Search for the cell housing the specified text and yield its (x, y) center coordinate. 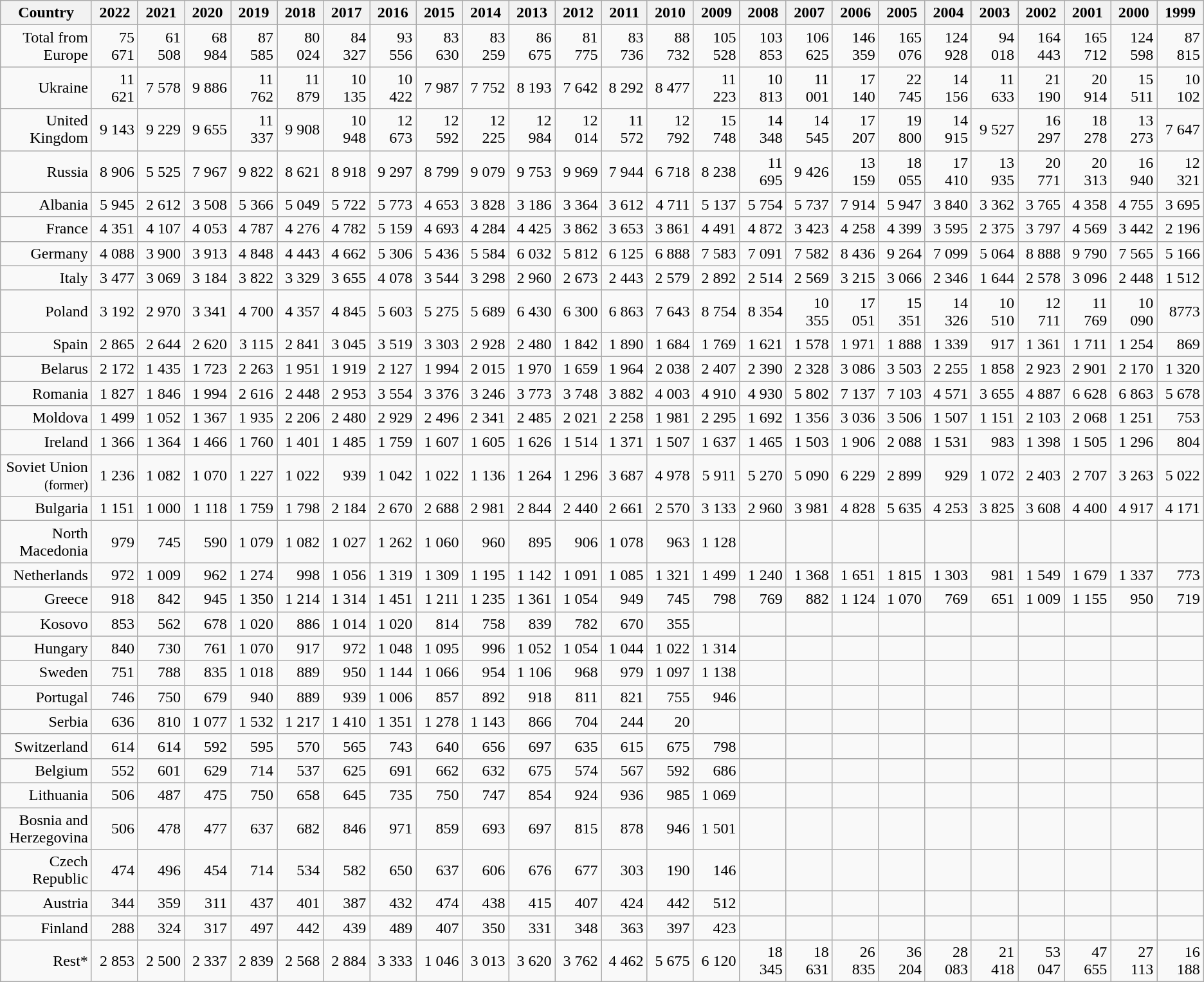
10 948 (347, 130)
924 (578, 795)
1 235 (486, 599)
2 853 (114, 961)
103 853 (763, 46)
477 (207, 828)
15 748 (716, 130)
892 (486, 697)
1 512 (1180, 278)
1 711 (1088, 344)
1 144 (393, 673)
983 (994, 442)
8 621 (300, 171)
Romania (46, 393)
4 653 (439, 205)
1 195 (486, 575)
753 (1180, 418)
1 262 (393, 541)
1 398 (1041, 442)
3 981 (809, 509)
1 798 (300, 509)
3 862 (578, 229)
945 (207, 599)
75 671 (114, 46)
1 155 (1088, 599)
478 (161, 828)
2015 (439, 13)
839 (532, 624)
1 078 (624, 541)
662 (439, 770)
13 159 (855, 171)
1 106 (532, 673)
1 971 (855, 344)
Bosnia and Herzegovina (46, 828)
2 899 (902, 476)
2002 (1041, 13)
565 (347, 746)
1 006 (393, 697)
4 917 (1134, 509)
895 (532, 541)
1 368 (809, 575)
512 (716, 904)
1 018 (254, 673)
2 341 (486, 418)
3 263 (1134, 476)
4 425 (532, 229)
6 120 (716, 961)
632 (486, 770)
4 930 (763, 393)
691 (393, 770)
1 027 (347, 541)
747 (486, 795)
2 928 (486, 344)
1 056 (347, 575)
3 066 (902, 278)
10 102 (1180, 87)
497 (254, 928)
635 (578, 746)
Belarus (46, 368)
7 752 (486, 87)
397 (670, 928)
2016 (393, 13)
582 (347, 871)
1 240 (763, 575)
105 528 (716, 46)
5 773 (393, 205)
534 (300, 871)
4 693 (439, 229)
1 227 (254, 476)
1 679 (1088, 575)
1 364 (161, 442)
2 579 (670, 278)
1 337 (1134, 575)
7 137 (855, 393)
3 423 (809, 229)
2010 (670, 13)
5 678 (1180, 393)
1 505 (1088, 442)
5 049 (300, 205)
3 329 (300, 278)
9 426 (809, 171)
3 215 (855, 278)
2 496 (439, 418)
1 626 (532, 442)
3 442 (1134, 229)
7 091 (763, 253)
1 366 (114, 442)
8 193 (532, 87)
2 068 (1088, 418)
5 166 (1180, 253)
4 910 (716, 393)
363 (624, 928)
1 503 (809, 442)
1 236 (114, 476)
2011 (624, 13)
1 303 (948, 575)
2 670 (393, 509)
3 036 (855, 418)
882 (809, 599)
5 436 (439, 253)
1 014 (347, 624)
1 214 (300, 599)
3 192 (114, 311)
9 655 (207, 130)
Bulgaria (46, 509)
1 356 (809, 418)
165 076 (902, 46)
17 207 (855, 130)
1 044 (624, 648)
2 038 (670, 368)
4 443 (300, 253)
7 642 (578, 87)
15 511 (1134, 87)
3 840 (948, 205)
9 079 (486, 171)
679 (207, 697)
2 485 (532, 418)
16 188 (1180, 961)
3 013 (486, 961)
9 229 (161, 130)
424 (624, 904)
682 (300, 828)
3 861 (670, 229)
3 362 (994, 205)
14 348 (763, 130)
1 085 (624, 575)
1 637 (716, 442)
2018 (300, 13)
1 532 (254, 722)
1 846 (161, 393)
4 003 (670, 393)
8773 (1180, 311)
4 571 (948, 393)
4 088 (114, 253)
Hungary (46, 648)
2009 (716, 13)
857 (439, 697)
9 264 (902, 253)
4 284 (486, 229)
1 621 (763, 344)
1 042 (393, 476)
2 578 (1041, 278)
746 (114, 697)
20 771 (1041, 171)
1 888 (902, 344)
936 (624, 795)
12 592 (439, 130)
303 (624, 871)
146 359 (855, 46)
6 430 (532, 311)
9 969 (578, 171)
10 510 (994, 311)
981 (994, 575)
985 (670, 795)
4 171 (1180, 509)
12 321 (1180, 171)
87 585 (254, 46)
1 659 (578, 368)
686 (716, 770)
Austria (46, 904)
971 (393, 828)
331 (532, 928)
8 799 (439, 171)
1 211 (439, 599)
86 675 (532, 46)
3 762 (578, 961)
20 914 (1088, 87)
640 (439, 746)
615 (624, 746)
2 865 (114, 344)
350 (486, 928)
6 718 (670, 171)
590 (207, 541)
645 (347, 795)
9 886 (207, 87)
3 554 (393, 393)
2 295 (716, 418)
1 077 (207, 722)
2 923 (1041, 368)
16 940 (1134, 171)
1 466 (207, 442)
4 399 (902, 229)
906 (578, 541)
Belgium (46, 770)
83 259 (486, 46)
2 841 (300, 344)
8 918 (347, 171)
606 (486, 871)
1 769 (716, 344)
1 254 (1134, 344)
7 967 (207, 171)
811 (578, 697)
8 436 (855, 253)
815 (578, 828)
2007 (809, 13)
3 595 (948, 229)
Germany (46, 253)
3 184 (207, 278)
929 (948, 476)
574 (578, 770)
47 655 (1088, 961)
439 (347, 928)
1 451 (393, 599)
1 350 (254, 599)
Portugal (46, 697)
755 (670, 697)
2 884 (347, 961)
1 000 (161, 509)
36 204 (902, 961)
61 508 (161, 46)
10 813 (763, 87)
12 014 (578, 130)
658 (300, 795)
2 839 (254, 961)
629 (207, 770)
7 987 (439, 87)
9 297 (393, 171)
677 (578, 871)
1 815 (902, 575)
2 953 (347, 393)
18 278 (1088, 130)
5 947 (902, 205)
2 443 (624, 278)
Serbia (46, 722)
1 142 (532, 575)
2 568 (300, 961)
11 769 (1088, 311)
Netherlands (46, 575)
693 (486, 828)
656 (486, 746)
2 901 (1088, 368)
1 321 (670, 575)
651 (994, 599)
1 760 (254, 442)
2004 (948, 13)
2 612 (161, 205)
963 (670, 541)
Rest* (46, 961)
1 465 (763, 442)
1 264 (532, 476)
18 345 (763, 961)
7 099 (948, 253)
7 914 (855, 205)
15 351 (902, 311)
2 892 (716, 278)
2 620 (207, 344)
9 143 (114, 130)
9 822 (254, 171)
2 196 (1180, 229)
996 (486, 648)
3 133 (716, 509)
3 508 (207, 205)
83 736 (624, 46)
4 978 (670, 476)
2005 (902, 13)
9 527 (994, 130)
859 (439, 828)
4 845 (347, 311)
1 501 (716, 828)
344 (114, 904)
3 298 (486, 278)
8 238 (716, 171)
2 337 (207, 961)
12 711 (1041, 311)
1 079 (254, 541)
878 (624, 828)
719 (1180, 599)
94 018 (994, 46)
1 951 (300, 368)
317 (207, 928)
2 258 (624, 418)
83 630 (439, 46)
866 (532, 722)
8 292 (624, 87)
3 544 (439, 278)
962 (207, 575)
1 651 (855, 575)
475 (207, 795)
5 022 (1180, 476)
1 048 (393, 648)
11 879 (300, 87)
758 (486, 624)
7 944 (624, 171)
3 506 (902, 418)
595 (254, 746)
20 (670, 722)
1 069 (716, 795)
2017 (347, 13)
1 217 (300, 722)
2 844 (532, 509)
Country (46, 13)
432 (393, 904)
1 128 (716, 541)
16 297 (1041, 130)
355 (670, 624)
Lithuania (46, 795)
676 (532, 871)
968 (578, 673)
3 653 (624, 229)
7 643 (670, 311)
1 367 (207, 418)
1 981 (670, 418)
21 190 (1041, 87)
1 890 (624, 344)
2 172 (114, 368)
288 (114, 928)
730 (161, 648)
5 911 (716, 476)
106 625 (809, 46)
2021 (161, 13)
2 569 (809, 278)
19 800 (902, 130)
2 015 (486, 368)
6 300 (578, 311)
324 (161, 928)
1 858 (994, 368)
6 032 (532, 253)
1 138 (716, 673)
1 095 (439, 648)
22 745 (902, 87)
11 633 (994, 87)
842 (161, 599)
3 069 (161, 278)
1 549 (1041, 575)
3 828 (486, 205)
821 (624, 697)
5 275 (439, 311)
Spain (46, 344)
454 (207, 871)
1 309 (439, 575)
10 090 (1134, 311)
14 545 (809, 130)
Soviet Union (former) (46, 476)
7 582 (809, 253)
2 328 (809, 368)
1 274 (254, 575)
2001 (1088, 13)
3 695 (1180, 205)
552 (114, 770)
1 644 (994, 278)
2 644 (161, 344)
2014 (486, 13)
Russia (46, 171)
3 825 (994, 509)
3 364 (578, 205)
2 403 (1041, 476)
2 184 (347, 509)
80 024 (300, 46)
4 755 (1134, 205)
Kosovo (46, 624)
2 390 (763, 368)
998 (300, 575)
1 964 (624, 368)
2 570 (670, 509)
1 605 (486, 442)
5 270 (763, 476)
814 (439, 624)
5 584 (486, 253)
810 (161, 722)
10 355 (809, 311)
3 687 (624, 476)
2 206 (300, 418)
3 086 (855, 368)
567 (624, 770)
1 723 (207, 368)
27 113 (1134, 961)
18 055 (902, 171)
3 913 (207, 253)
782 (578, 624)
3 620 (532, 961)
415 (532, 904)
4 782 (347, 229)
26 835 (855, 961)
Ukraine (46, 87)
4 787 (254, 229)
7 647 (1180, 130)
4 700 (254, 311)
11 572 (624, 130)
14 156 (948, 87)
1 351 (393, 722)
2 440 (578, 509)
2020 (207, 13)
2 375 (994, 229)
4 276 (300, 229)
3 341 (207, 311)
650 (393, 871)
3 303 (439, 344)
2012 (578, 13)
489 (393, 928)
190 (670, 871)
3 115 (254, 344)
3 096 (1088, 278)
1 827 (114, 393)
387 (347, 904)
2 673 (578, 278)
3 773 (532, 393)
1 060 (439, 541)
9 790 (1088, 253)
53 047 (1041, 961)
3 822 (254, 278)
1 046 (439, 961)
11 762 (254, 87)
2 170 (1134, 368)
2 127 (393, 368)
Finland (46, 928)
4 848 (254, 253)
348 (578, 928)
28 083 (948, 961)
Total from Europe (46, 46)
3 612 (624, 205)
1 278 (439, 722)
4 107 (161, 229)
949 (624, 599)
1 435 (161, 368)
3 376 (439, 393)
7 578 (161, 87)
8 354 (763, 311)
773 (1180, 575)
1 410 (347, 722)
1 970 (532, 368)
2 021 (578, 418)
4 358 (1088, 205)
21 418 (994, 961)
84 327 (347, 46)
5 945 (114, 205)
704 (578, 722)
940 (254, 697)
2003 (994, 13)
4 828 (855, 509)
3 477 (114, 278)
854 (532, 795)
4 258 (855, 229)
9 753 (532, 171)
6 125 (624, 253)
18 631 (809, 961)
13 935 (994, 171)
487 (161, 795)
735 (393, 795)
437 (254, 904)
954 (486, 673)
2 346 (948, 278)
146 (716, 871)
17 051 (855, 311)
12 673 (393, 130)
5 635 (902, 509)
6 628 (1088, 393)
751 (114, 673)
5 754 (763, 205)
2 103 (1041, 418)
68 984 (207, 46)
5 525 (161, 171)
2 929 (393, 418)
1 514 (578, 442)
1 684 (670, 344)
8 477 (670, 87)
5 137 (716, 205)
5 689 (486, 311)
1 919 (347, 368)
Poland (46, 311)
Moldova (46, 418)
4 357 (300, 311)
5 366 (254, 205)
3 186 (532, 205)
11 695 (763, 171)
4 351 (114, 229)
2 255 (948, 368)
North Macedonia (46, 541)
Greece (46, 599)
United Kingdom (46, 130)
4 569 (1088, 229)
2 407 (716, 368)
5 802 (809, 393)
2008 (763, 13)
12 984 (532, 130)
3 333 (393, 961)
2000 (1134, 13)
7 565 (1134, 253)
Italy (46, 278)
8 754 (716, 311)
840 (114, 648)
2006 (855, 13)
7 103 (902, 393)
10 135 (347, 87)
886 (300, 624)
4 462 (624, 961)
14 915 (948, 130)
636 (114, 722)
1 531 (948, 442)
1 842 (578, 344)
678 (207, 624)
4 872 (763, 229)
1 066 (439, 673)
601 (161, 770)
311 (207, 904)
3 608 (1041, 509)
17 140 (855, 87)
4 400 (1088, 509)
3 503 (902, 368)
1 401 (300, 442)
625 (347, 770)
87 815 (1180, 46)
11 001 (809, 87)
Sweden (46, 673)
3 045 (347, 344)
1999 (1180, 13)
1 935 (254, 418)
359 (161, 904)
4 887 (1041, 393)
8 906 (114, 171)
Albania (46, 205)
1 485 (347, 442)
1 124 (855, 599)
5 306 (393, 253)
1 371 (624, 442)
1 906 (855, 442)
3 519 (393, 344)
Ireland (46, 442)
2 514 (763, 278)
846 (347, 828)
4 662 (347, 253)
5 159 (393, 229)
13 273 (1134, 130)
93 556 (393, 46)
17 410 (948, 171)
Czech Republic (46, 871)
761 (207, 648)
1 339 (948, 344)
1 072 (994, 476)
10 422 (393, 87)
1 136 (486, 476)
2 707 (1088, 476)
3 882 (624, 393)
1 320 (1180, 368)
8 888 (1041, 253)
1 118 (207, 509)
4 078 (393, 278)
1 319 (393, 575)
3 748 (578, 393)
670 (624, 624)
2 981 (486, 509)
1 091 (578, 575)
88 732 (670, 46)
6 229 (855, 476)
124 928 (948, 46)
6 888 (670, 253)
2 970 (161, 311)
12 792 (670, 130)
165 712 (1088, 46)
9 908 (300, 130)
2 088 (902, 442)
164 443 (1041, 46)
4 491 (716, 229)
11 337 (254, 130)
3 765 (1041, 205)
743 (393, 746)
2022 (114, 13)
4 711 (670, 205)
1 578 (809, 344)
570 (300, 746)
14 326 (948, 311)
5 090 (809, 476)
3 797 (1041, 229)
81 775 (578, 46)
2 661 (624, 509)
5 064 (994, 253)
7 583 (716, 253)
2019 (254, 13)
562 (161, 624)
11 621 (114, 87)
1 692 (763, 418)
1 097 (670, 673)
853 (114, 624)
423 (716, 928)
12 225 (486, 130)
2013 (532, 13)
5 603 (393, 311)
788 (161, 673)
869 (1180, 344)
537 (300, 770)
1 143 (486, 722)
5 737 (809, 205)
Switzerland (46, 746)
3 900 (161, 253)
France (46, 229)
804 (1180, 442)
11 223 (716, 87)
2 500 (161, 961)
5 722 (347, 205)
496 (161, 871)
5 812 (578, 253)
3 246 (486, 393)
1 251 (1134, 418)
2 616 (254, 393)
2 688 (439, 509)
5 675 (670, 961)
1 607 (439, 442)
124 598 (1134, 46)
960 (486, 541)
244 (624, 722)
835 (207, 673)
438 (486, 904)
20 313 (1088, 171)
2 263 (254, 368)
4 053 (207, 229)
4 253 (948, 509)
401 (300, 904)
